Determine the (X, Y) coordinate at the center of the cell enclosing the given text.  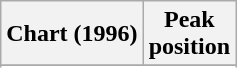
Chart (1996) (72, 34)
Peakposition (189, 34)
